Output the (x, y) coordinate of the center of the cell containing the given text.  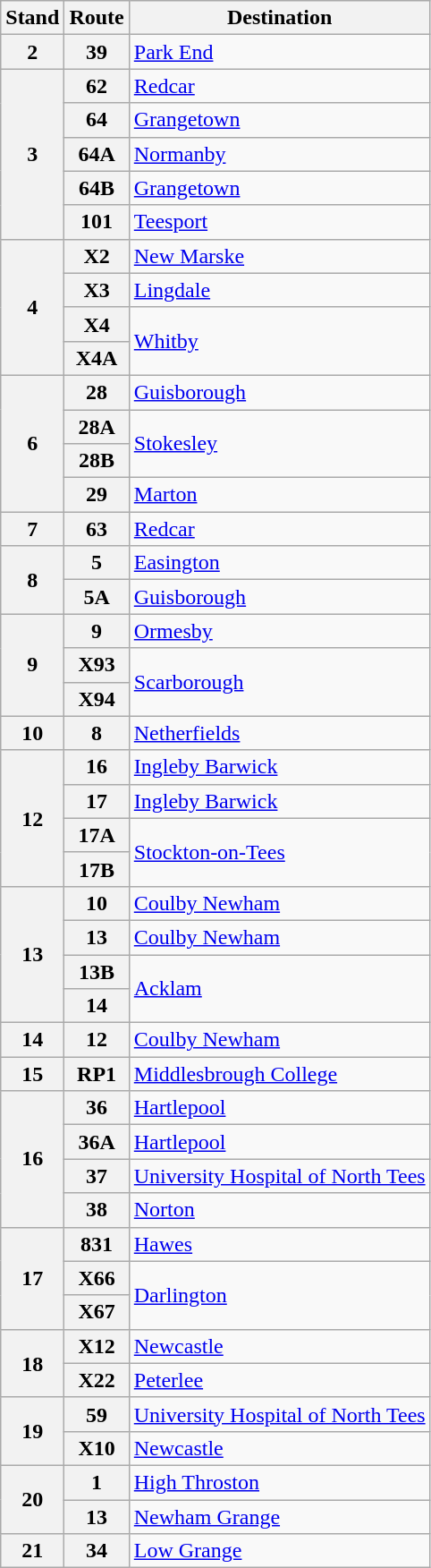
Netherfields (279, 733)
4 (32, 307)
X2 (97, 256)
17B (97, 869)
28A (97, 427)
Stand (32, 18)
Peterlee (279, 1380)
15 (32, 1074)
Destination (279, 18)
Teesport (279, 222)
3 (32, 154)
5A (97, 597)
X22 (97, 1380)
20 (32, 1499)
37 (97, 1176)
34 (97, 1551)
High Throston (279, 1482)
X67 (97, 1312)
831 (97, 1244)
13B (97, 971)
X93 (97, 665)
Hawes (279, 1244)
Darlington (279, 1295)
Whitby (279, 341)
Norton (279, 1210)
RP1 (97, 1074)
2 (32, 52)
5 (97, 563)
X3 (97, 290)
Route (97, 18)
64B (97, 188)
X4 (97, 324)
39 (97, 52)
Scarborough (279, 682)
7 (32, 529)
29 (97, 495)
Middlesbrough College (279, 1074)
Low Grange (279, 1551)
64 (97, 120)
28B (97, 461)
X66 (97, 1278)
Park End (279, 52)
Acklam (279, 988)
64A (97, 154)
6 (32, 443)
59 (97, 1414)
28 (97, 392)
36A (97, 1142)
21 (32, 1551)
Marton (279, 495)
Easington (279, 563)
Newham Grange (279, 1517)
Lingdale (279, 290)
17A (97, 835)
Ormesby (279, 631)
63 (97, 529)
X4A (97, 358)
62 (97, 86)
X12 (97, 1346)
18 (32, 1363)
1 (97, 1482)
X94 (97, 699)
101 (97, 222)
Stokesley (279, 444)
36 (97, 1108)
X10 (97, 1448)
19 (32, 1431)
38 (97, 1210)
Normanby (279, 154)
New Marske (279, 256)
Stockton-on-Tees (279, 852)
